Locate the cell with the specified text and output its (X, Y) center coordinate. 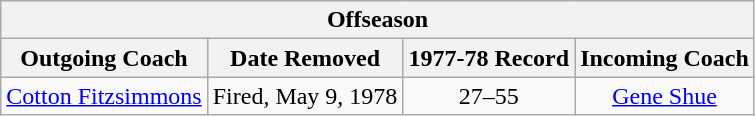
Offseason (378, 20)
Cotton Fitzsimmons (104, 96)
27–55 (489, 96)
Outgoing Coach (104, 58)
Gene Shue (665, 96)
Fired, May 9, 1978 (305, 96)
Incoming Coach (665, 58)
1977-78 Record (489, 58)
Date Removed (305, 58)
